Return the [x, y] coordinate for the center point of the cell that contains the specified text.  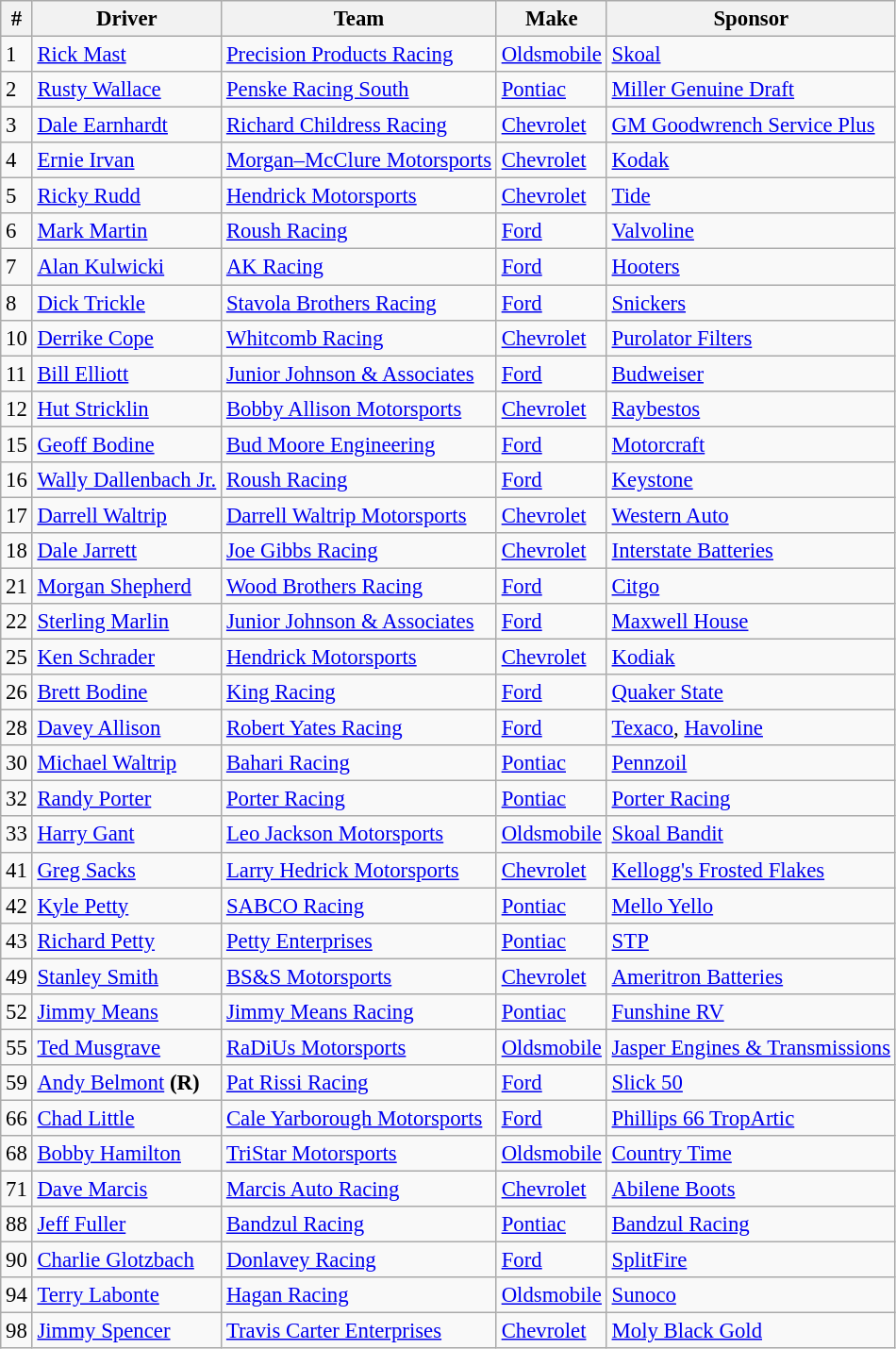
Abilene Boots [751, 1190]
2 [17, 90]
Budweiser [751, 374]
Joe Gibbs Racing [359, 551]
Dale Earnhardt [126, 125]
Stavola Brothers Racing [359, 303]
Richard Petty [126, 941]
Kodak [751, 160]
Keystone [751, 480]
Make [551, 19]
SplitFire [751, 1260]
Moly Black Gold [751, 1331]
25 [17, 658]
42 [17, 906]
Darrell Waltrip [126, 515]
12 [17, 408]
28 [17, 728]
Petty Enterprises [359, 941]
Randy Porter [126, 799]
Jimmy Means Racing [359, 1012]
Purolator Filters [751, 338]
Kellogg's Frosted Flakes [751, 870]
Valvoline [751, 231]
King Racing [359, 692]
Leo Jackson Motorsports [359, 835]
Ricky Rudd [126, 196]
Stanley Smith [126, 976]
6 [17, 231]
TriStar Motorsports [359, 1154]
Jasper Engines & Transmissions [751, 1047]
Davey Allison [126, 728]
Chad Little [126, 1118]
66 [17, 1118]
Pat Rissi Racing [359, 1083]
68 [17, 1154]
22 [17, 622]
Mello Yello [751, 906]
AK Racing [359, 267]
98 [17, 1331]
Phillips 66 TropArtic [751, 1118]
Miller Genuine Draft [751, 90]
Hut Stricklin [126, 408]
Wood Brothers Racing [359, 586]
59 [17, 1083]
SABCO Racing [359, 906]
Derrike Cope [126, 338]
Sponsor [751, 19]
Rusty Wallace [126, 90]
Ameritron Batteries [751, 976]
Bill Elliott [126, 374]
8 [17, 303]
16 [17, 480]
30 [17, 763]
Raybestos [751, 408]
32 [17, 799]
Donlavey Racing [359, 1260]
Rick Mast [126, 55]
43 [17, 941]
Skoal [751, 55]
Wally Dallenbach Jr. [126, 480]
Sterling Marlin [126, 622]
Harry Gant [126, 835]
5 [17, 196]
Terry Labonte [126, 1295]
Hooters [751, 267]
Robert Yates Racing [359, 728]
Western Auto [751, 515]
Pennzoil [751, 763]
49 [17, 976]
Jimmy Means [126, 1012]
26 [17, 692]
Ernie Irvan [126, 160]
7 [17, 267]
Dick Trickle [126, 303]
Greg Sacks [126, 870]
Morgan–McClure Motorsports [359, 160]
RaDiUs Motorsports [359, 1047]
Funshine RV [751, 1012]
GM Goodwrench Service Plus [751, 125]
Precision Products Racing [359, 55]
Maxwell House [751, 622]
71 [17, 1190]
Hagan Racing [359, 1295]
# [17, 19]
Jimmy Spencer [126, 1331]
10 [17, 338]
Bahari Racing [359, 763]
Quaker State [751, 692]
17 [17, 515]
21 [17, 586]
Country Time [751, 1154]
Geoff Bodine [126, 444]
Dale Jarrett [126, 551]
15 [17, 444]
Charlie Glotzbach [126, 1260]
55 [17, 1047]
Snickers [751, 303]
Citgo [751, 586]
Texaco, Havoline [751, 728]
88 [17, 1224]
Kyle Petty [126, 906]
Whitcomb Racing [359, 338]
Team [359, 19]
Penske Racing South [359, 90]
Richard Childress Racing [359, 125]
Skoal Bandit [751, 835]
94 [17, 1295]
Dave Marcis [126, 1190]
BS&S Motorsports [359, 976]
Bud Moore Engineering [359, 444]
Andy Belmont (R) [126, 1083]
Jeff Fuller [126, 1224]
Morgan Shepherd [126, 586]
STP [751, 941]
Sunoco [751, 1295]
Michael Waltrip [126, 763]
Ken Schrader [126, 658]
Ted Musgrave [126, 1047]
Interstate Batteries [751, 551]
4 [17, 160]
Alan Kulwicki [126, 267]
Bobby Hamilton [126, 1154]
33 [17, 835]
11 [17, 374]
Driver [126, 19]
Kodiak [751, 658]
Slick 50 [751, 1083]
3 [17, 125]
18 [17, 551]
Larry Hedrick Motorsports [359, 870]
Motorcraft [751, 444]
Cale Yarborough Motorsports [359, 1118]
Mark Martin [126, 231]
41 [17, 870]
Marcis Auto Racing [359, 1190]
52 [17, 1012]
90 [17, 1260]
Travis Carter Enterprises [359, 1331]
Bobby Allison Motorsports [359, 408]
Darrell Waltrip Motorsports [359, 515]
1 [17, 55]
Tide [751, 196]
Brett Bodine [126, 692]
